Identify which cell holds the provided text, then report its [x, y] central coordinate. 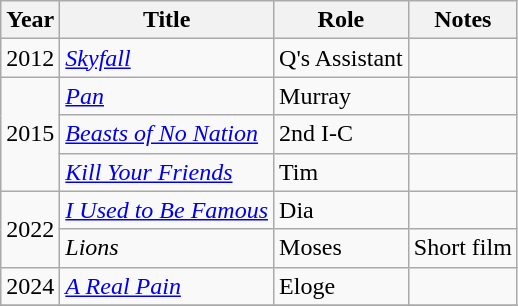
2022 [30, 229]
Tim [342, 172]
Kill Your Friends [167, 172]
I Used to Be Famous [167, 210]
Year [30, 20]
Beasts of No Nation [167, 134]
Murray [342, 96]
A Real Pain [167, 286]
2015 [30, 134]
Short film [462, 248]
Eloge [342, 286]
Role [342, 20]
2nd I-C [342, 134]
Title [167, 20]
2012 [30, 58]
Moses [342, 248]
Notes [462, 20]
Q's Assistant [342, 58]
Lions [167, 248]
Pan [167, 96]
2024 [30, 286]
Skyfall [167, 58]
Dia [342, 210]
